Find where the given text appears and provide that cell's center as (x, y) coordinate. 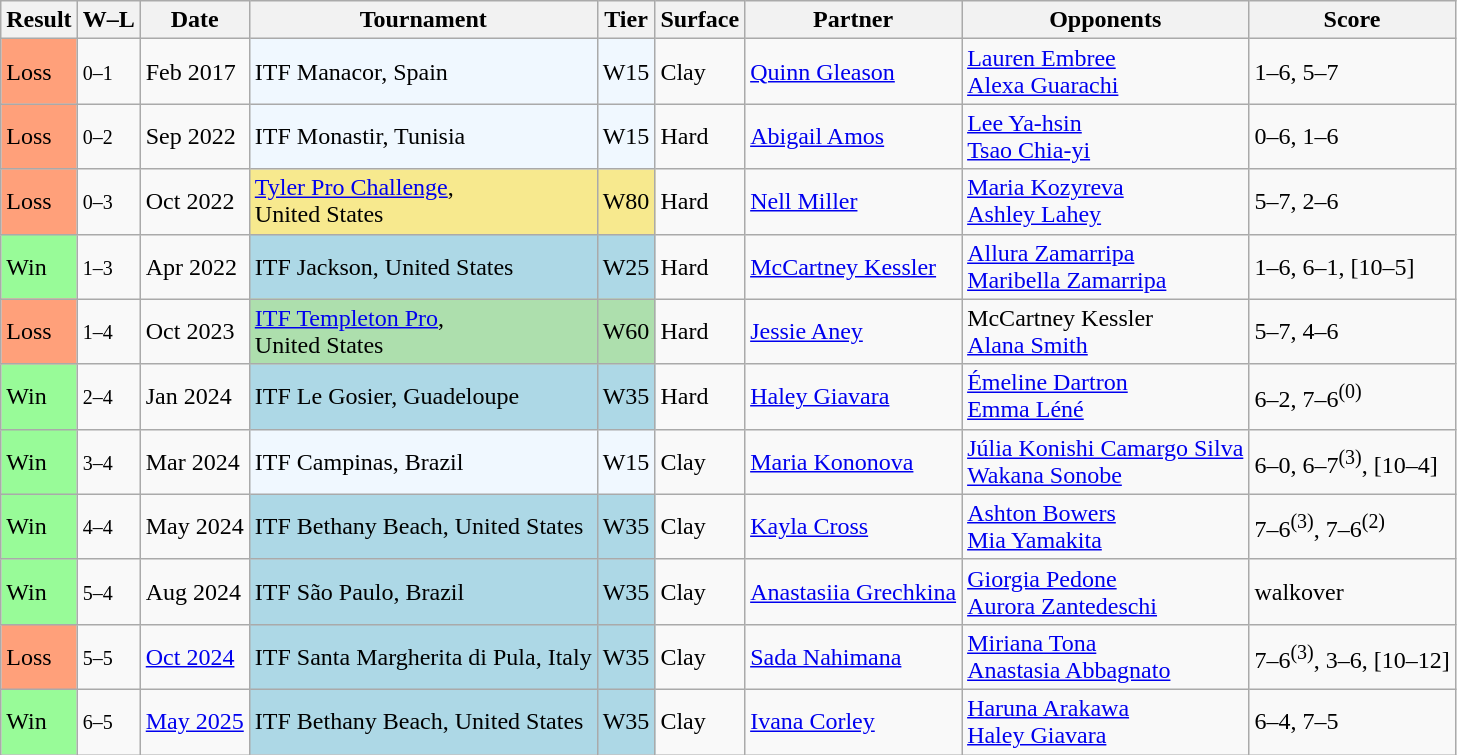
Mar 2024 (194, 462)
1–6, 6–1, [10–5] (1352, 266)
0–1 (108, 72)
McCartney Kessler (854, 266)
Júlia Konishi Camargo Silva Wakana Sonobe (1106, 462)
5–7, 4–6 (1352, 332)
Jan 2024 (194, 396)
Giorgia Pedone Aurora Zantedeschi (1106, 592)
6–2, 7–6(0) (1352, 396)
Tyler Pro Challenge, United States (423, 202)
Result (39, 20)
5–5 (108, 656)
Oct 2022 (194, 202)
Nell Miller (854, 202)
6–0, 6–7(3), [10–4] (1352, 462)
Surface (700, 20)
W25 (626, 266)
Lee Ya-hsin Tsao Chia-yi (1106, 136)
0–3 (108, 202)
0–2 (108, 136)
May 2025 (194, 722)
Sada Nahimana (854, 656)
Oct 2023 (194, 332)
6–4, 7–5 (1352, 722)
Aug 2024 (194, 592)
Jessie Aney (854, 332)
1–6, 5–7 (1352, 72)
Sep 2022 (194, 136)
3–4 (108, 462)
Anastasiia Grechkina (854, 592)
Quinn Gleason (854, 72)
Abigail Amos (854, 136)
Apr 2022 (194, 266)
Ivana Corley (854, 722)
Tournament (423, 20)
ITF Templeton Pro, United States (423, 332)
walkover (1352, 592)
Allura Zamarripa Maribella Zamarripa (1106, 266)
1–3 (108, 266)
5–4 (108, 592)
Score (1352, 20)
Miriana Tona Anastasia Abbagnato (1106, 656)
7–6(3), 3–6, [10–12] (1352, 656)
McCartney Kessler Alana Smith (1106, 332)
Oct 2024 (194, 656)
5–7, 2–6 (1352, 202)
Partner (854, 20)
Feb 2017 (194, 72)
ITF São Paulo, Brazil (423, 592)
Maria Kozyreva Ashley Lahey (1106, 202)
ITF Santa Margherita di Pula, Italy (423, 656)
1–4 (108, 332)
Tier (626, 20)
2–4 (108, 396)
0–6, 1–6 (1352, 136)
W60 (626, 332)
ITF Jackson, United States (423, 266)
Émeline Dartron Emma Léné (1106, 396)
Haley Giavara (854, 396)
Opponents (1106, 20)
ITF Campinas, Brazil (423, 462)
4–4 (108, 526)
Haruna Arakawa Haley Giavara (1106, 722)
Ashton Bowers Mia Yamakita (1106, 526)
Date (194, 20)
W–L (108, 20)
Maria Kononova (854, 462)
ITF Le Gosier, Guadeloupe (423, 396)
7–6(3), 7–6(2) (1352, 526)
ITF Manacor, Spain (423, 72)
ITF Monastir, Tunisia (423, 136)
May 2024 (194, 526)
Lauren Embree Alexa Guarachi (1106, 72)
Kayla Cross (854, 526)
W80 (626, 202)
6–5 (108, 722)
